Search for the cell housing the specified text and yield its (X, Y) center coordinate. 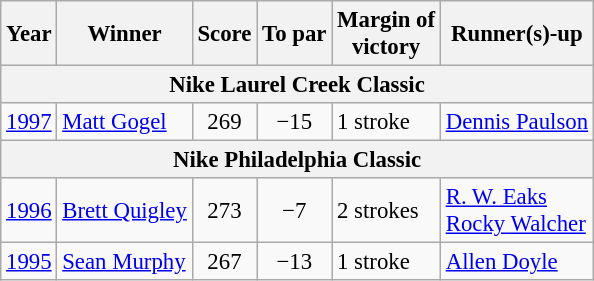
Margin ofvictory (386, 34)
Allen Doyle (516, 262)
Winner (124, 34)
269 (224, 122)
−13 (294, 262)
2 strokes (386, 210)
1997 (29, 122)
Nike Laurel Creek Classic (298, 85)
Nike Philadelphia Classic (298, 160)
R. W. Eaks Rocky Walcher (516, 210)
−7 (294, 210)
1996 (29, 210)
Brett Quigley (124, 210)
Sean Murphy (124, 262)
Year (29, 34)
267 (224, 262)
−15 (294, 122)
To par (294, 34)
Matt Gogel (124, 122)
Runner(s)-up (516, 34)
Score (224, 34)
1995 (29, 262)
Dennis Paulson (516, 122)
273 (224, 210)
